Find where the given text appears and provide that cell's center as [x, y] coordinate. 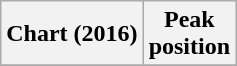
Peakposition [189, 34]
Chart (2016) [72, 34]
